Determine the [x, y] coordinate at the center of the cell enclosing the given text.  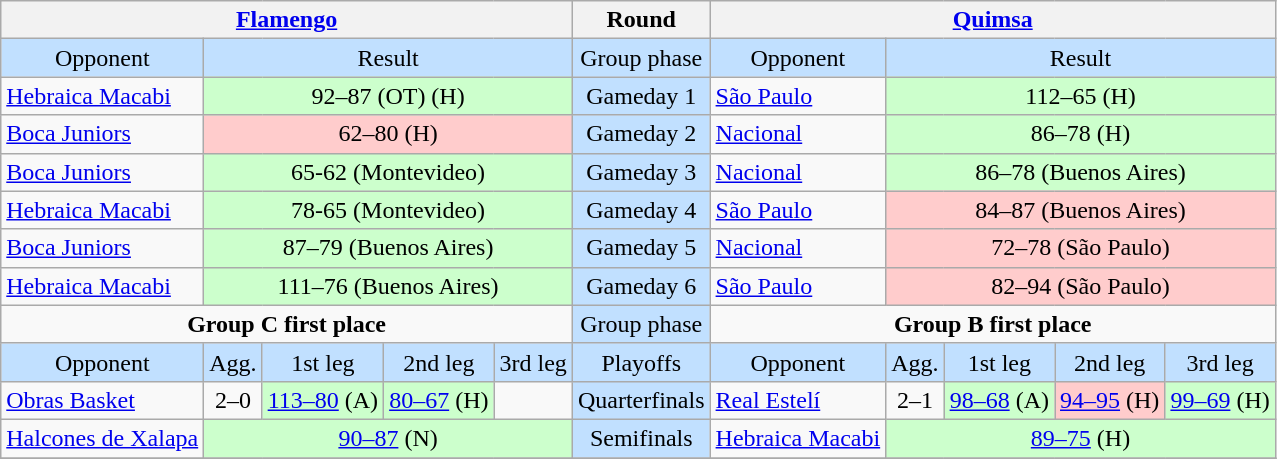
90–87 (N) [388, 438]
2–1 [915, 400]
94–95 (H) [1109, 400]
112–65 (H) [1081, 96]
89–75 (H) [1081, 438]
65-62 (Montevideo) [388, 172]
Group C first place [287, 324]
72–78 (São Paulo) [1081, 248]
86–78 (Buenos Aires) [1081, 172]
Halcones de Xalapa [102, 438]
92–87 (OT) (H) [388, 96]
Gameday 1 [641, 96]
78-65 (Montevideo) [388, 210]
62–80 (H) [388, 134]
Obras Basket [102, 400]
Quimsa [992, 20]
Semifinals [641, 438]
84–87 (Buenos Aires) [1081, 210]
98–68 (A) [999, 400]
Gameday 3 [641, 172]
Gameday 2 [641, 134]
Gameday 4 [641, 210]
2–0 [233, 400]
Round [641, 20]
87–79 (Buenos Aires) [388, 248]
Gameday 5 [641, 248]
111–76 (Buenos Aires) [388, 286]
86–78 (H) [1081, 134]
Flamengo [287, 20]
113–80 (A) [323, 400]
Real Estelí [798, 400]
99–69 (H) [1220, 400]
Playoffs [641, 362]
80–67 (H) [439, 400]
Group B first place [992, 324]
Gameday 6 [641, 286]
Quarterfinals [641, 400]
82–94 (São Paulo) [1081, 286]
